From the cell containing the given text, extract its center point as (x, y) coordinate. 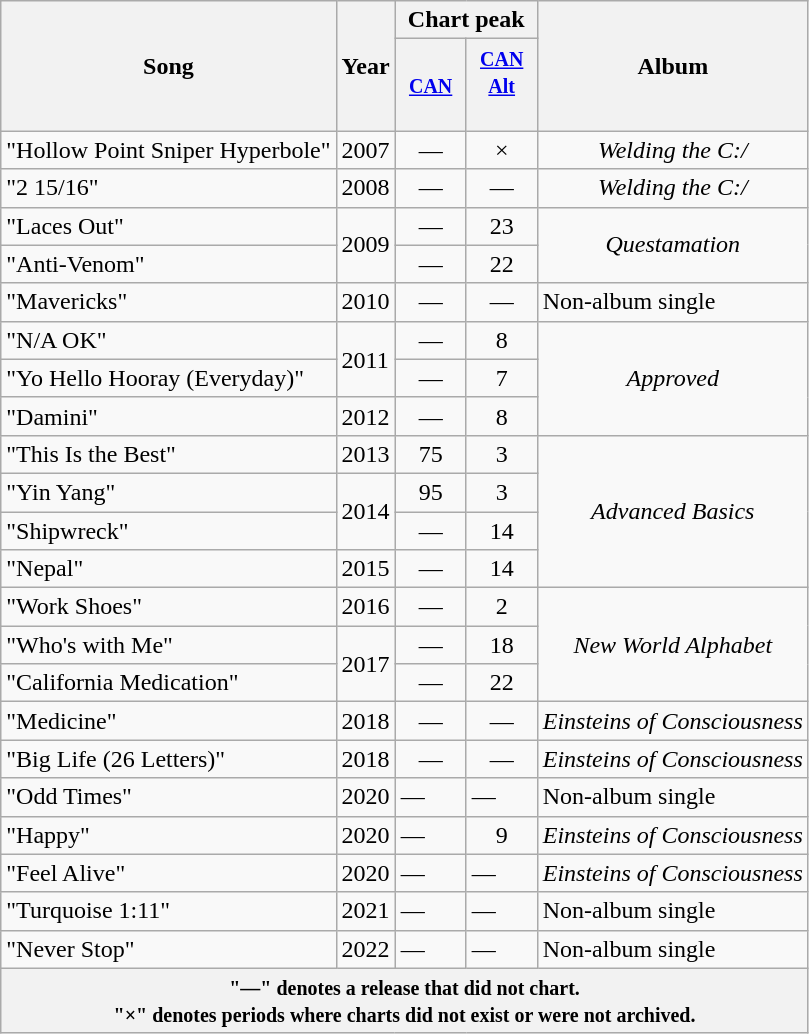
"Mavericks" (168, 302)
2017 (366, 664)
"This Is the Best" (168, 454)
× (502, 150)
2008 (366, 188)
2011 (366, 359)
"Anti-Venom" (168, 264)
2015 (366, 569)
2 (502, 607)
7 (502, 378)
75 (430, 454)
"2 15/16" (168, 188)
"Laces Out" (168, 226)
"—" denotes a release that did not chart."×" denotes periods where charts did not exist or were not archived. (405, 1000)
2021 (366, 911)
"Big Life (26 Letters)" (168, 759)
"Yin Yang" (168, 492)
CANAlt (502, 85)
Year (366, 66)
"California Medication" (168, 683)
Questamation (672, 245)
Advanced Basics (672, 511)
"Never Stop" (168, 949)
Song (168, 66)
"Hollow Point Sniper Hyperbole" (168, 150)
2016 (366, 607)
New World Alphabet (672, 645)
2012 (366, 416)
"Medicine" (168, 721)
"Who's with Me" (168, 645)
23 (502, 226)
9 (502, 835)
"Work Shoes" (168, 607)
Approved (672, 378)
2007 (366, 150)
95 (430, 492)
2009 (366, 245)
"Nepal" (168, 569)
2010 (366, 302)
2022 (366, 949)
"Shipwreck" (168, 531)
"Yo Hello Hooray (Everyday)" (168, 378)
"Turquoise 1:11" (168, 911)
"Damini" (168, 416)
Album (672, 66)
"N/A OK" (168, 340)
2013 (366, 454)
"Feel Alive" (168, 873)
Chart peak (466, 20)
18 (502, 645)
"Happy" (168, 835)
"Odd Times" (168, 797)
CAN (430, 85)
2014 (366, 511)
